Capture the cell that displays the provided text and extract its [x, y] central coordinate. 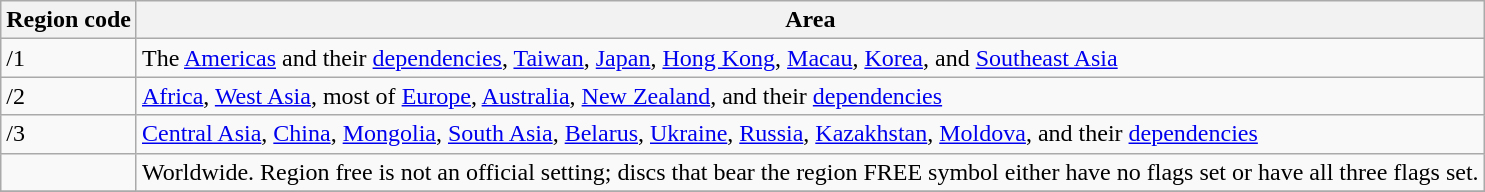
/2 [69, 96]
Area [810, 20]
/3 [69, 134]
Region code [69, 20]
/1 [69, 58]
Worldwide. Region free is not an official setting; discs that bear the region FREE symbol either have no flags set or have all three flags set. [810, 172]
The Americas and their dependencies, Taiwan, Japan, Hong Kong, Macau, Korea, and Southeast Asia [810, 58]
Africa, West Asia, most of Europe, Australia, New Zealand, and their dependencies [810, 96]
Central Asia, China, Mongolia, South Asia, Belarus, Ukraine, Russia, Kazakhstan, Moldova, and their dependencies [810, 134]
